From the cell containing the given text, extract its center point as (x, y) coordinate. 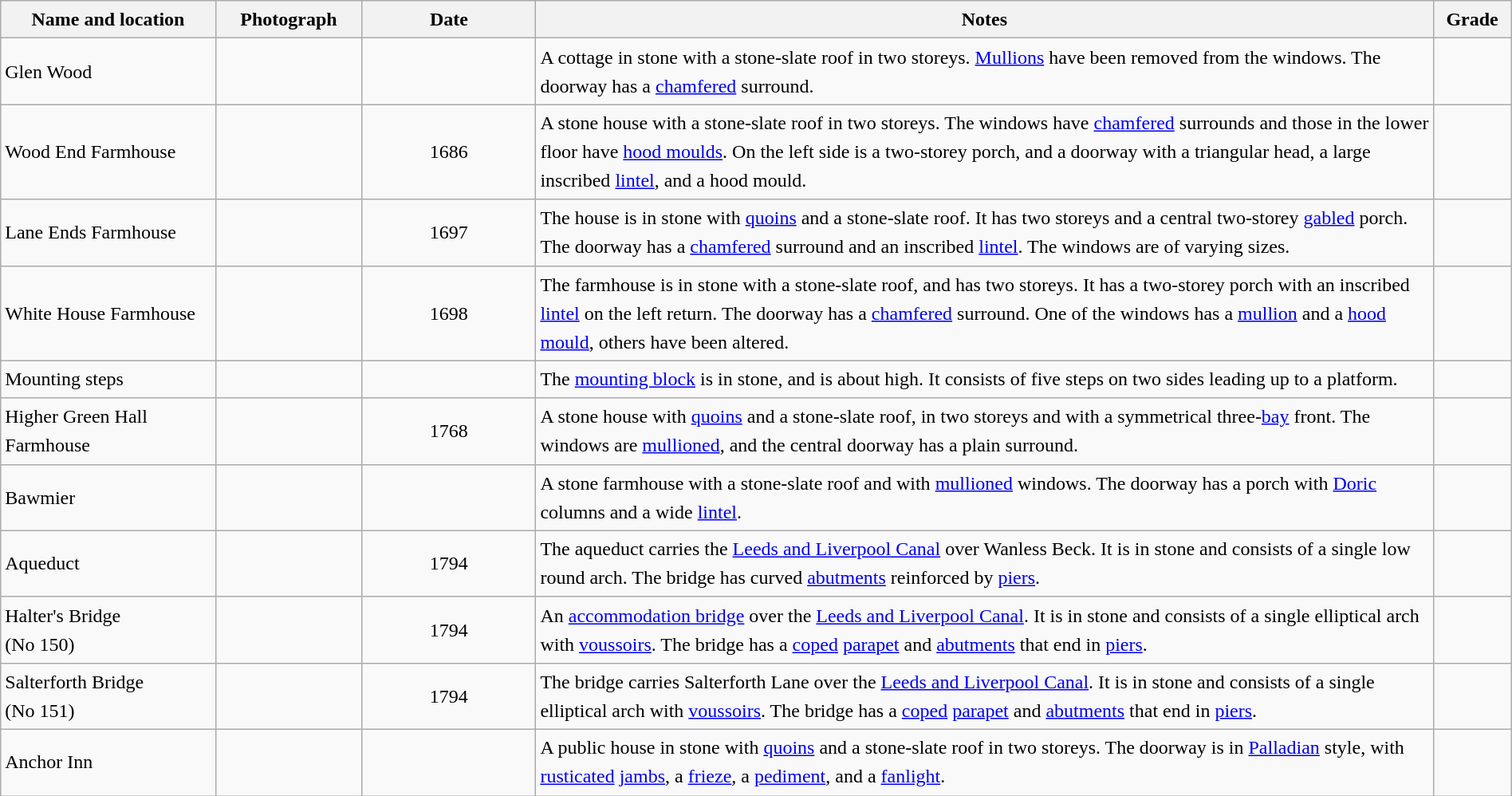
1698 (449, 313)
Aqueduct (108, 563)
Grade (1472, 19)
Lane Ends Farmhouse (108, 233)
1686 (449, 152)
Anchor Inn (108, 763)
Halter's Bridge(No 150) (108, 630)
The mounting block is in stone, and is about high. It consists of five steps on two sides leading up to a platform. (984, 380)
Photograph (289, 19)
White House Farmhouse (108, 313)
Date (449, 19)
Glen Wood (108, 72)
Mounting steps (108, 380)
Salterforth Bridge(No 151) (108, 696)
Higher Green Hall Farmhouse (108, 431)
Bawmier (108, 498)
1697 (449, 233)
Wood End Farmhouse (108, 152)
Notes (984, 19)
1768 (449, 431)
A stone farmhouse with a stone-slate roof and with mullioned windows. The doorway has a porch with Doric columns and a wide lintel. (984, 498)
A cottage in stone with a stone-slate roof in two storeys. Mullions have been removed from the windows. The doorway has a chamfered surround. (984, 72)
Name and location (108, 19)
